For the text-containing cell, return its midpoint in [X, Y] coordinate format. 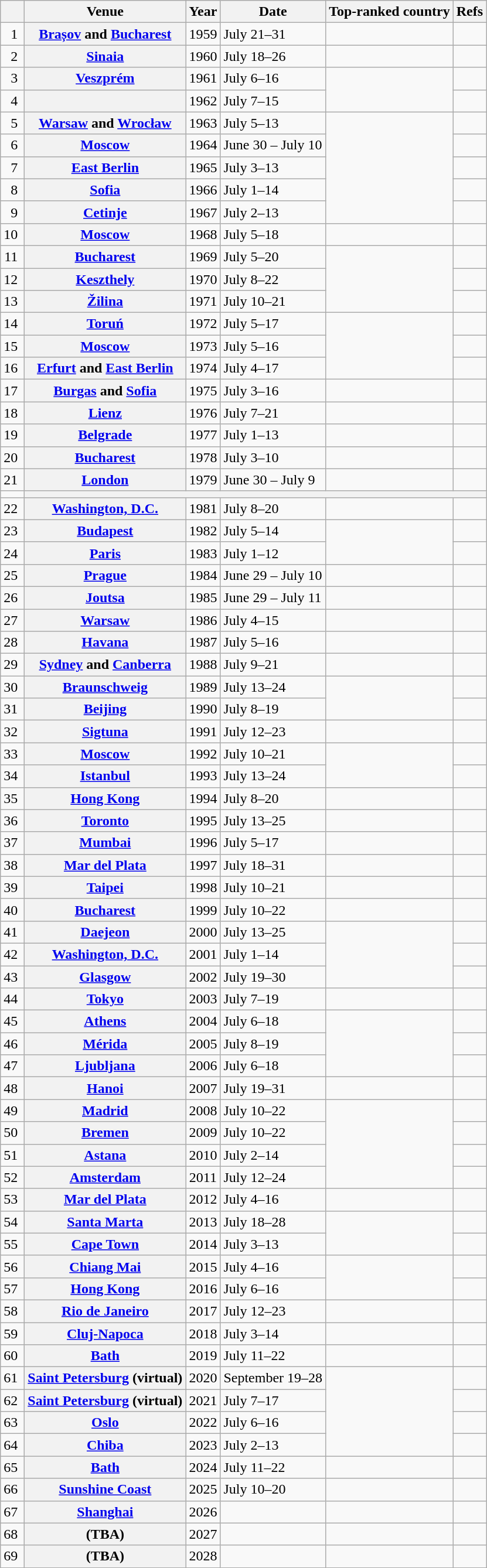
Brașov and Bucharest [105, 34]
2002 [203, 976]
Havana [105, 643]
Erfurt and East Berlin [105, 368]
July 18–31 [273, 865]
Veszprém [105, 78]
Athens [105, 1022]
Venue [105, 12]
Cape Town [105, 1244]
Mérida [105, 1044]
1989 [203, 687]
42 [13, 954]
32 [13, 732]
1987 [203, 643]
1982 [203, 531]
Shanghai [105, 1512]
July 7–15 [273, 101]
July 1–12 [273, 553]
Rio de Janeiro [105, 1311]
July 7–21 [273, 413]
1988 [203, 665]
33 [13, 754]
44 [13, 999]
Keszthely [105, 279]
July 18–28 [273, 1222]
43 [13, 976]
37 [13, 843]
June 30 – July 10 [273, 145]
Hanoi [105, 1088]
1968 [203, 234]
2011 [203, 1177]
22 [13, 508]
July 7–19 [273, 999]
1965 [203, 168]
57 [13, 1289]
1984 [203, 575]
July 19–31 [273, 1088]
July 10–20 [273, 1490]
Taipei [105, 887]
Lienz [105, 413]
Madrid [105, 1111]
35 [13, 798]
2018 [203, 1334]
1976 [203, 413]
2014 [203, 1244]
2013 [203, 1222]
2025 [203, 1490]
Santa Marta [105, 1222]
68 [13, 1534]
East Berlin [105, 168]
July 19–30 [273, 976]
July 5–13 [273, 123]
1991 [203, 732]
24 [13, 553]
46 [13, 1044]
53 [13, 1200]
2008 [203, 1111]
64 [13, 1445]
2000 [203, 932]
30 [13, 687]
Warsaw and Wrocław [105, 123]
54 [13, 1222]
1961 [203, 78]
July 3–10 [273, 457]
21 [13, 480]
6 [13, 145]
June 29 – July 10 [273, 575]
Chiang Mai [105, 1266]
38 [13, 865]
1990 [203, 709]
2006 [203, 1066]
5 [13, 123]
Sunshine Coast [105, 1490]
26 [13, 597]
1967 [203, 212]
1969 [203, 257]
1998 [203, 887]
July 4–17 [273, 368]
58 [13, 1311]
2010 [203, 1155]
July 5–18 [273, 234]
61 [13, 1378]
28 [13, 643]
69 [13, 1556]
52 [13, 1177]
Date [273, 12]
25 [13, 575]
2028 [203, 1556]
1986 [203, 620]
62 [13, 1400]
51 [13, 1155]
2023 [203, 1445]
1995 [203, 821]
2026 [203, 1512]
1963 [203, 123]
Istanbul [105, 776]
48 [13, 1088]
27 [13, 620]
41 [13, 932]
July 5–20 [273, 257]
7 [13, 168]
1959 [203, 34]
2 [13, 56]
66 [13, 1490]
Glasgow [105, 976]
29 [13, 665]
1977 [203, 435]
50 [13, 1133]
4 [13, 101]
July 9–21 [273, 665]
Prague [105, 575]
Sydney and Canberra [105, 665]
Year [203, 12]
2005 [203, 1044]
40 [13, 910]
1970 [203, 279]
Ljubljana [105, 1066]
2017 [203, 1311]
1972 [203, 324]
Burgas and Sofia [105, 391]
Tokyo [105, 999]
63 [13, 1423]
1979 [203, 480]
1975 [203, 391]
July 1–13 [273, 435]
2020 [203, 1378]
2007 [203, 1088]
36 [13, 821]
13 [13, 302]
15 [13, 346]
Sigtuna [105, 732]
1973 [203, 346]
1 [13, 34]
1964 [203, 145]
July 7–17 [273, 1400]
June 30 – July 9 [273, 480]
1978 [203, 457]
Beijing [105, 709]
Braunschweig [105, 687]
Chiba [105, 1445]
49 [13, 1111]
19 [13, 435]
8 [13, 190]
18 [13, 413]
45 [13, 1022]
20 [13, 457]
56 [13, 1266]
47 [13, 1066]
2021 [203, 1400]
2027 [203, 1534]
55 [13, 1244]
59 [13, 1334]
1992 [203, 754]
2009 [203, 1133]
Toronto [105, 821]
34 [13, 776]
July 3–14 [273, 1334]
1974 [203, 368]
1994 [203, 798]
14 [13, 324]
2015 [203, 1266]
2012 [203, 1200]
2004 [203, 1022]
Top-ranked country [390, 12]
3 [13, 78]
1993 [203, 776]
1962 [203, 101]
2024 [203, 1467]
July 4–15 [273, 620]
1966 [203, 190]
Oslo [105, 1423]
2003 [203, 999]
London [105, 480]
1997 [203, 865]
Cluj-Napoca [105, 1334]
July 18–26 [273, 56]
June 29 – July 11 [273, 597]
Sinaia [105, 56]
Joutsa [105, 597]
Mumbai [105, 843]
1960 [203, 56]
12 [13, 279]
July 12–24 [273, 1177]
Belgrade [105, 435]
July 21–31 [273, 34]
2019 [203, 1356]
1971 [203, 302]
Budapest [105, 531]
67 [13, 1512]
Warsaw [105, 620]
9 [13, 212]
2016 [203, 1289]
10 [13, 234]
Toruń [105, 324]
1983 [203, 553]
1981 [203, 508]
July 8–22 [273, 279]
July 5–14 [273, 531]
Amsterdam [105, 1177]
31 [13, 709]
60 [13, 1356]
July 3–16 [273, 391]
65 [13, 1467]
1999 [203, 910]
Cetinje [105, 212]
17 [13, 391]
39 [13, 887]
2022 [203, 1423]
1996 [203, 843]
Žilina [105, 302]
23 [13, 531]
Sofia [105, 190]
Refs [469, 12]
Daejeon [105, 932]
September 19–28 [273, 1378]
1985 [203, 597]
11 [13, 257]
2001 [203, 954]
16 [13, 368]
July 2–14 [273, 1155]
Astana [105, 1155]
Bremen [105, 1133]
Paris [105, 553]
